Pinpoint the cell where the given text exists, returning its (X, Y) midpoint coordinate. 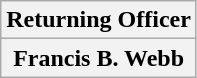
Francis B. Webb (99, 58)
Returning Officer (99, 20)
